Return the [X, Y] coordinate for the center point of the cell that contains the specified text.  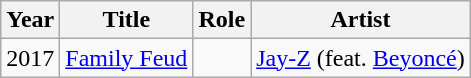
Role [222, 20]
Artist [361, 20]
Title [126, 20]
Family Feud [126, 58]
2017 [30, 58]
Jay-Z (feat. Beyoncé) [361, 58]
Year [30, 20]
